Return [x, y] of the center of cell containing provided text 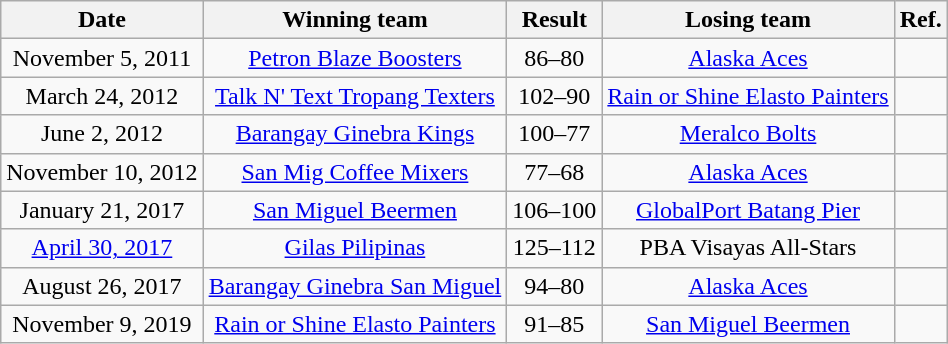
86–80 [554, 58]
PBA Visayas All-Stars [748, 248]
November 5, 2011 [102, 58]
Barangay Ginebra Kings [355, 134]
Talk N' Text Tropang Texters [355, 96]
Barangay Ginebra San Miguel [355, 286]
94–80 [554, 286]
Gilas Pilipinas [355, 248]
March 24, 2012 [102, 96]
GlobalPort Batang Pier [748, 210]
November 10, 2012 [102, 172]
125–112 [554, 248]
77–68 [554, 172]
Date [102, 20]
April 30, 2017 [102, 248]
Petron Blaze Boosters [355, 58]
Winning team [355, 20]
Meralco Bolts [748, 134]
June 2, 2012 [102, 134]
Ref. [920, 20]
Losing team [748, 20]
San Mig Coffee Mixers [355, 172]
106–100 [554, 210]
August 26, 2017 [102, 286]
102–90 [554, 96]
Result [554, 20]
November 9, 2019 [102, 324]
91–85 [554, 324]
100–77 [554, 134]
January 21, 2017 [102, 210]
